Return the (x, y) coordinate for the center point of the cell that contains the specified text.  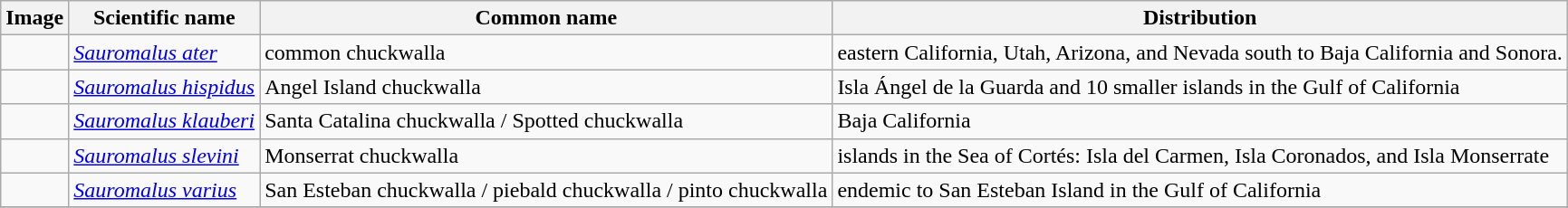
Baja California (1200, 121)
Image (34, 18)
Sauromalus slevini (165, 156)
Santa Catalina chuckwalla / Spotted chuckwalla (546, 121)
Scientific name (165, 18)
endemic to San Esteban Island in the Gulf of California (1200, 190)
Monserrat chuckwalla (546, 156)
Angel Island chuckwalla (546, 87)
Sauromalus varius (165, 190)
Sauromalus klauberi (165, 121)
Isla Ángel de la Guarda and 10 smaller islands in the Gulf of California (1200, 87)
Sauromalus ater (165, 52)
eastern California, Utah, Arizona, and Nevada south to Baja California and Sonora. (1200, 52)
common chuckwalla (546, 52)
islands in the Sea of Cortés: Isla del Carmen, Isla Coronados, and Isla Monserrate (1200, 156)
Common name (546, 18)
Distribution (1200, 18)
Sauromalus hispidus (165, 87)
San Esteban chuckwalla / piebald chuckwalla / pinto chuckwalla (546, 190)
